Return (x, y) of the center of cell containing provided text 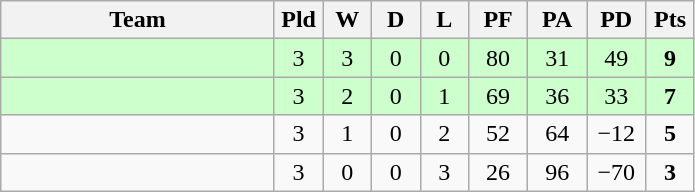
5 (670, 134)
80 (498, 58)
26 (498, 172)
−12 (616, 134)
L (444, 20)
69 (498, 96)
31 (558, 58)
W (348, 20)
49 (616, 58)
33 (616, 96)
36 (558, 96)
−70 (616, 172)
D (396, 20)
64 (558, 134)
96 (558, 172)
PD (616, 20)
7 (670, 96)
PA (558, 20)
PF (498, 20)
9 (670, 58)
Team (138, 20)
Pts (670, 20)
Pld (298, 20)
52 (498, 134)
